Identify which cell holds the provided text, then report its (x, y) central coordinate. 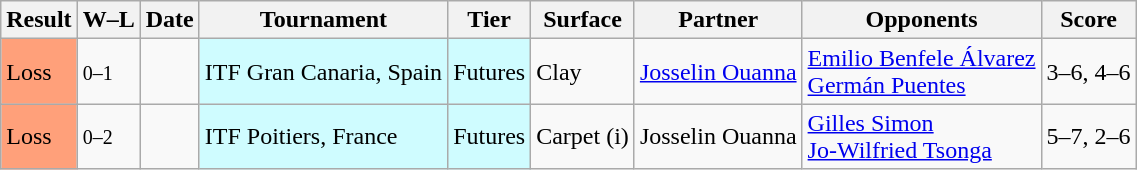
Tournament (323, 20)
Score (1088, 20)
ITF Gran Canaria, Spain (323, 72)
Carpet (i) (583, 136)
3–6, 4–6 (1088, 72)
Date (170, 20)
Surface (583, 20)
0–1 (108, 72)
Result (39, 20)
Gilles Simon Jo-Wilfried Tsonga (922, 136)
5–7, 2–6 (1088, 136)
ITF Poitiers, France (323, 136)
Opponents (922, 20)
Tier (490, 20)
0–2 (108, 136)
Partner (718, 20)
Clay (583, 72)
W–L (108, 20)
Emilio Benfele Álvarez Germán Puentes (922, 72)
